Pinpoint the cell where the given text exists, returning its [x, y] midpoint coordinate. 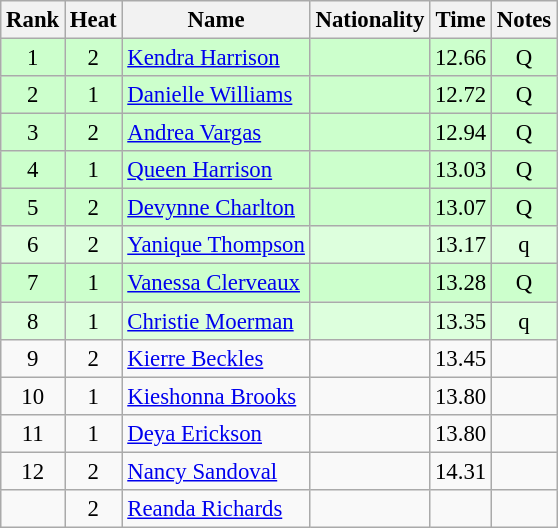
Christie Moerman [216, 321]
12.94 [461, 133]
12 [33, 471]
Notes [524, 20]
Kieshonna Brooks [216, 396]
Heat [94, 20]
8 [33, 321]
Kierre Beckles [216, 358]
9 [33, 358]
5 [33, 208]
Nationality [370, 20]
13.45 [461, 358]
6 [33, 245]
Kendra Harrison [216, 58]
11 [33, 433]
Yanique Thompson [216, 245]
Queen Harrison [216, 170]
12.72 [461, 95]
Deya Erickson [216, 433]
Danielle Williams [216, 95]
13.17 [461, 245]
Vanessa Clerveaux [216, 283]
Devynne Charlton [216, 208]
Rank [33, 20]
Nancy Sandoval [216, 471]
13.07 [461, 208]
Name [216, 20]
Andrea Vargas [216, 133]
13.03 [461, 170]
13.28 [461, 283]
10 [33, 396]
13.35 [461, 321]
12.66 [461, 58]
Time [461, 20]
4 [33, 170]
7 [33, 283]
3 [33, 133]
Reanda Richards [216, 509]
14.31 [461, 471]
